Capture the cell that displays the provided text and extract its [x, y] central coordinate. 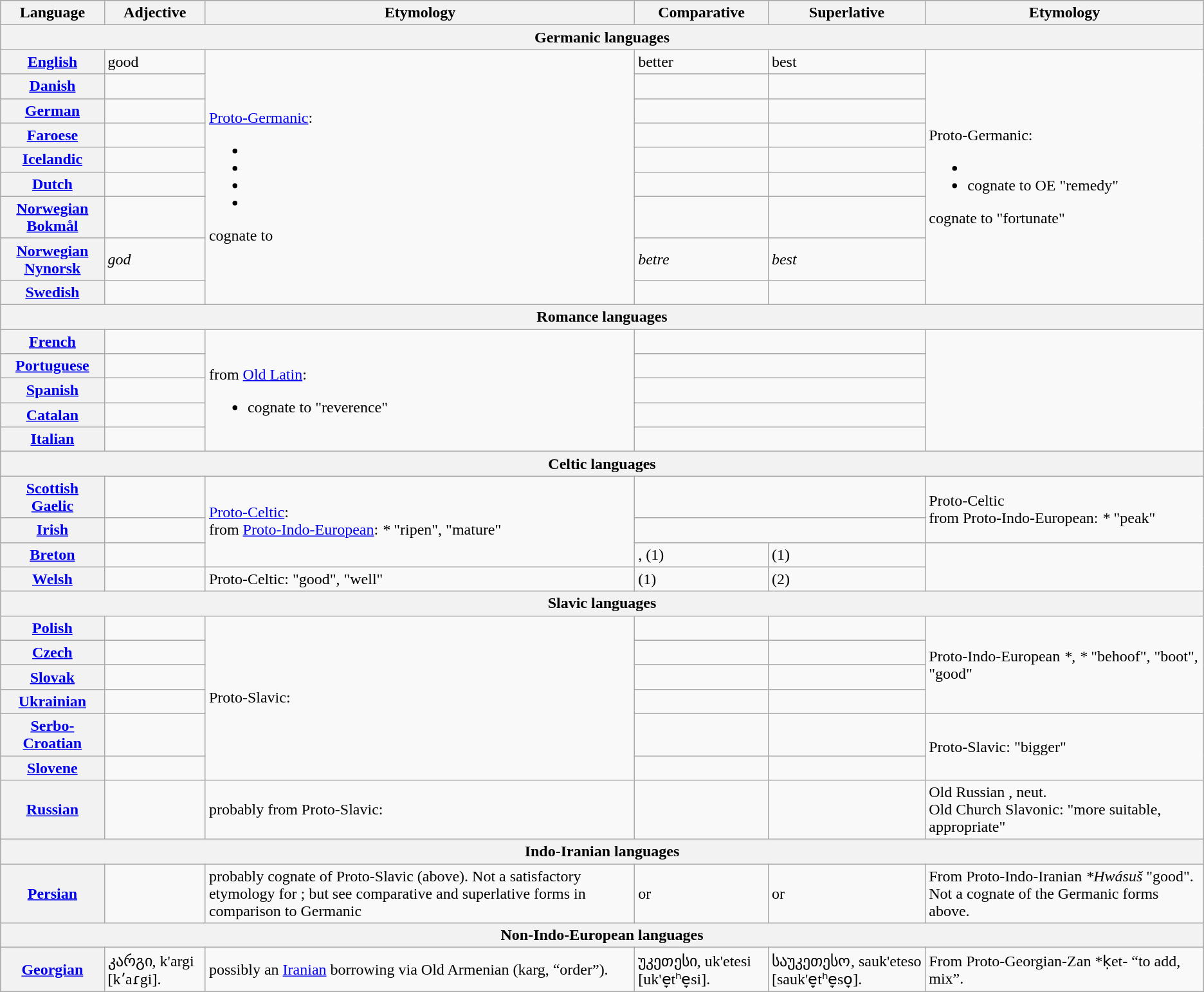
Italian [53, 439]
Dutch [53, 184]
Indo-Iranian languages [602, 852]
Portuguese [53, 366]
უკეთესი, uk'etesi [uk'e̞tʰe̞si]. [702, 969]
Slovene [53, 767]
Slavic languages [602, 603]
Swedish [53, 292]
, (1) [702, 555]
Norwegian Bokmål [53, 217]
Slovak [53, 677]
good [154, 62]
Proto-Celtic: "good", "well" [419, 579]
Faroese [53, 135]
Proto-Germanic: cognate to [419, 178]
Breton [53, 555]
From Proto-Georgian-Zan *ḳet- “to add, mix”. [1065, 969]
კარგი, k'argi [kʼaɾgi]. [154, 969]
Spanish [53, 390]
Proto-Slavic: [419, 697]
Russian [53, 810]
Georgian [53, 969]
Proto-Celtic from Proto-Indo-European: * "peak" [1065, 510]
Welsh [53, 579]
Persian [53, 894]
Adjective [154, 13]
Romance languages [602, 317]
Old Russian , neut. Old Church Slavonic: "more suitable, appropriate" [1065, 810]
Scottish Gaelic [53, 497]
Proto-Slavic: "bigger" [1065, 746]
Superlative [846, 13]
Comparative [702, 13]
Ukrainian [53, 701]
From Proto-Indo-Iranian *Hwásuš "good". Not a cognate of the Germanic forms above. [1065, 894]
Non-Indo-European languages [602, 935]
French [53, 342]
from Old Latin: cognate to "reverence" [419, 390]
Celtic languages [602, 464]
Irish [53, 530]
possibly an Iranian borrowing via Old Armenian (karg, “order”). [419, 969]
probably cognate of Proto-Slavic (above). Not a satisfactory etymology for ; but see comparative and superlative forms in comparison to Germanic [419, 894]
Czech [53, 652]
English [53, 62]
Catalan [53, 415]
Norwegian Nynorsk [53, 259]
Proto-Indo-European *, * "behoof", "boot", "good" [1065, 665]
Polish [53, 628]
German [53, 111]
Germanic languages [602, 37]
better [702, 62]
Serbo-Croatian [53, 735]
god [154, 259]
საუკეთესო, sauk'eteso [sauk'e̞tʰe̞so̞]. [846, 969]
betre [702, 259]
Language [53, 13]
Danish [53, 86]
probably from Proto-Slavic: [419, 810]
Proto-Celtic: from Proto-Indo-European: * "ripen", "mature" [419, 521]
Proto-Germanic: cognate to OE "remedy"cognate to "fortunate" [1065, 178]
(2) [846, 579]
Icelandic [53, 160]
